Pinpoint the cell where the given text exists, returning its [x, y] midpoint coordinate. 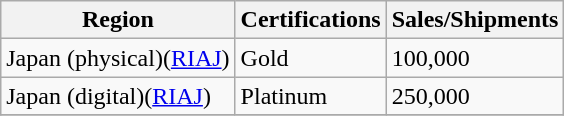
Platinum [310, 96]
Region [118, 20]
Gold [310, 58]
Japan (physical)(RIAJ) [118, 58]
Certifications [310, 20]
Sales/Shipments [475, 20]
100,000 [475, 58]
250,000 [475, 96]
Japan (digital)(RIAJ) [118, 96]
